Capture the cell that displays the provided text and extract its (X, Y) central coordinate. 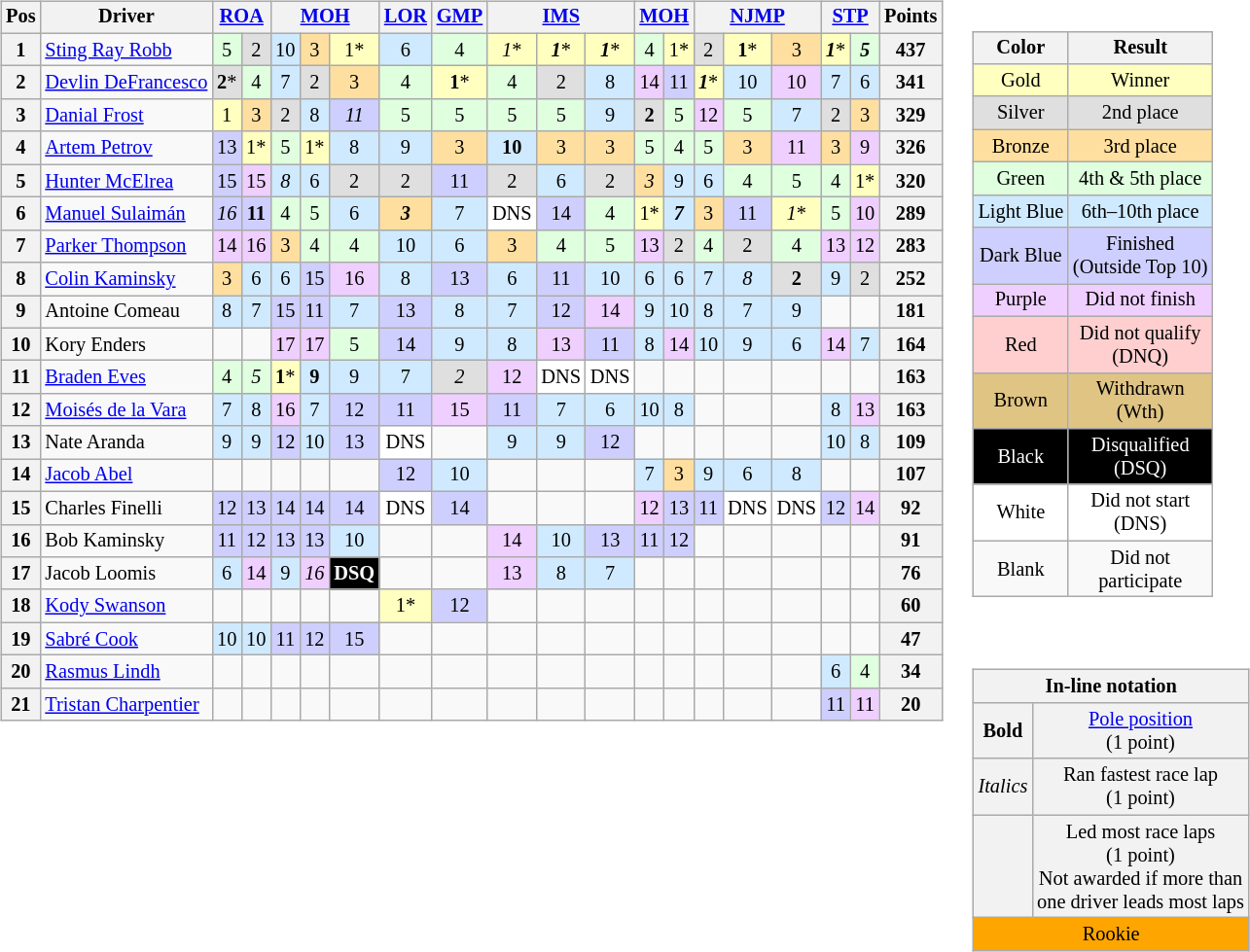
326 (911, 148)
Manuel Sulaimán (126, 214)
19 (20, 639)
Did not qualify(DNQ) (1140, 344)
Moisés de la Vara (126, 410)
Winner (1140, 81)
Italics (1004, 787)
3rd place (1140, 146)
NJMP (757, 18)
Led most race laps(1 point)Not awarded if more thanone driver leads most laps (1140, 866)
Did not finish (1140, 300)
Devlin DeFrancesco (126, 83)
Bold (1004, 731)
Charles Finelli (126, 508)
Parker Thompson (126, 246)
Withdrawn(Wth) (1140, 401)
Gold (1021, 81)
Red (1021, 344)
18 (20, 606)
ROA (241, 18)
Black (1021, 457)
164 (911, 344)
181 (911, 312)
DSQ (354, 574)
In-line notation (1111, 687)
289 (911, 214)
Silver (1021, 113)
Green (1021, 179)
Jacob Abel (126, 476)
320 (911, 181)
6th–10th place (1140, 211)
Did not start(DNS) (1140, 512)
Sabré Cook (126, 639)
Braden Eves (126, 377)
Nate Aranda (126, 442)
Tristan Charpentier (126, 704)
437 (911, 50)
Bronze (1021, 146)
Brown (1021, 401)
White (1021, 512)
Finished(Outside Top 10) (1140, 256)
Points (911, 18)
34 (911, 672)
109 (911, 442)
Dark Blue (1021, 256)
LOR (406, 18)
Kody Swanson (126, 606)
329 (911, 116)
Bob Kaminsky (126, 541)
60 (911, 606)
91 (911, 541)
Blank (1021, 569)
Rasmus Lindh (126, 672)
Artem Petrov (126, 148)
GMP (459, 18)
Hunter McElrea (126, 181)
IMS (560, 18)
Result (1140, 48)
Antoine Comeau (126, 312)
Driver (126, 18)
76 (911, 574)
252 (911, 279)
Purple (1021, 300)
92 (911, 508)
47 (911, 639)
Kory Enders (126, 344)
Pole position(1 point) (1140, 731)
4th & 5th place (1140, 179)
283 (911, 246)
Disqualified(DSQ) (1140, 457)
Light Blue (1021, 211)
Pos (20, 18)
Did notparticipate (1140, 569)
Color (1021, 48)
STP (850, 18)
2nd place (1140, 113)
Sting Ray Robb (126, 50)
2* (227, 83)
107 (911, 476)
21 (20, 704)
Danial Frost (126, 116)
Jacob Loomis (126, 574)
341 (911, 83)
Ran fastest race lap(1 point) (1140, 787)
Colin Kaminsky (126, 279)
Rookie (1111, 934)
